Detect which cell encompasses the target text, then output its [X, Y] center coordinate. 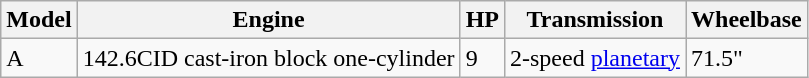
2-speed planetary [594, 58]
9 [482, 58]
Engine [268, 20]
Transmission [594, 20]
71.5" [747, 58]
Model [39, 20]
Wheelbase [747, 20]
142.6CID cast-iron block one-cylinder [268, 58]
A [39, 58]
HP [482, 20]
